Determine the (X, Y) coordinate at the center of the cell enclosing the given text.  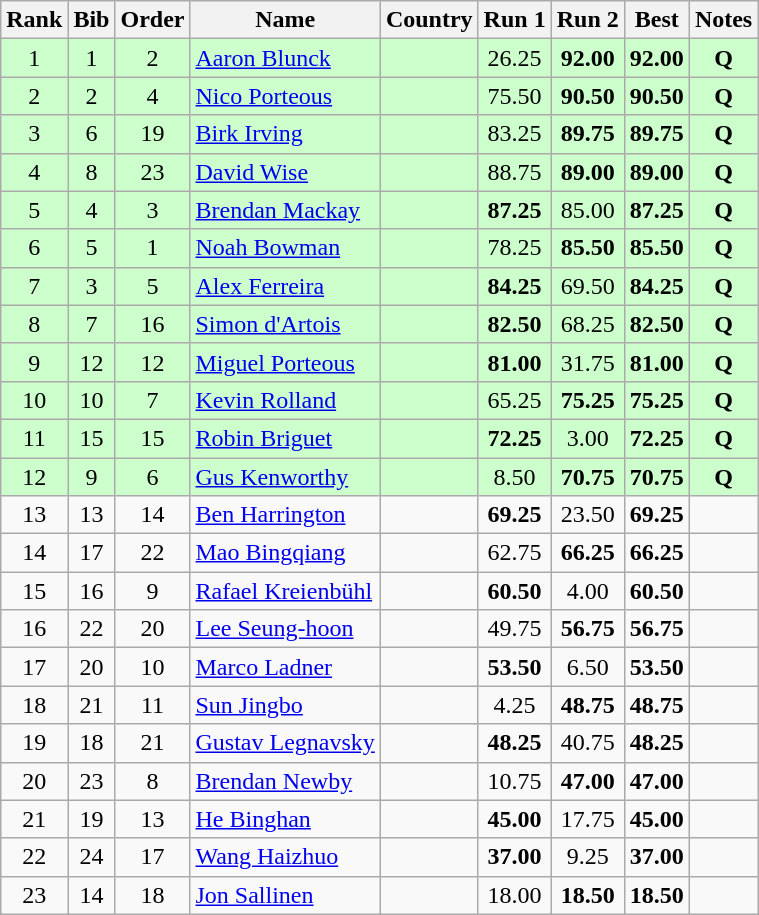
Rank (34, 20)
Notes (723, 20)
Noah Bowman (285, 248)
Lee Seung-hoon (285, 629)
Order (152, 20)
10.75 (514, 781)
Wang Haizhuo (285, 857)
Kevin Rolland (285, 400)
Birk Irving (285, 134)
88.75 (514, 172)
David Wise (285, 172)
4.25 (514, 705)
Gus Kenworthy (285, 477)
3.00 (588, 438)
24 (92, 857)
Rafael Kreienbühl (285, 591)
26.25 (514, 58)
Mao Bingqiang (285, 553)
Simon d'Artois (285, 324)
18.00 (514, 895)
Name (285, 20)
Brendan Newby (285, 781)
Country (429, 20)
65.25 (514, 400)
Nico Porteous (285, 96)
85.00 (588, 210)
Run 1 (514, 20)
69.50 (588, 286)
17.75 (588, 819)
83.25 (514, 134)
Miguel Porteous (285, 362)
He Binghan (285, 819)
Aaron Blunck (285, 58)
Alex Ferreira (285, 286)
75.50 (514, 96)
Gustav Legnavsky (285, 743)
49.75 (514, 629)
Run 2 (588, 20)
6.50 (588, 667)
Marco Ladner (285, 667)
Robin Briguet (285, 438)
Bib (92, 20)
31.75 (588, 362)
Sun Jingbo (285, 705)
62.75 (514, 553)
Brendan Mackay (285, 210)
Best (656, 20)
Ben Harrington (285, 515)
9.25 (588, 857)
23.50 (588, 515)
40.75 (588, 743)
4.00 (588, 591)
68.25 (588, 324)
Jon Sallinen (285, 895)
8.50 (514, 477)
78.25 (514, 248)
